Provide the [X, Y] coordinate of the cell's center where the given text is located.  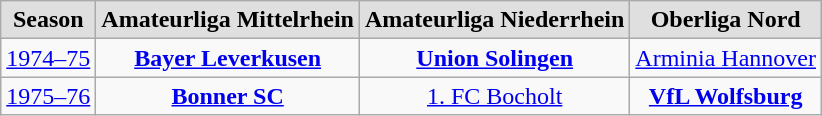
VfL Wolfsburg [726, 96]
Arminia Hannover [726, 58]
Oberliga Nord [726, 20]
Amateurliga Niederrhein [494, 20]
Season [48, 20]
1975–76 [48, 96]
Union Solingen [494, 58]
Amateurliga Mittelrhein [228, 20]
1. FC Bocholt [494, 96]
1974–75 [48, 58]
Bayer Leverkusen [228, 58]
Bonner SC [228, 96]
